Return [x, y] of the center of cell containing provided text 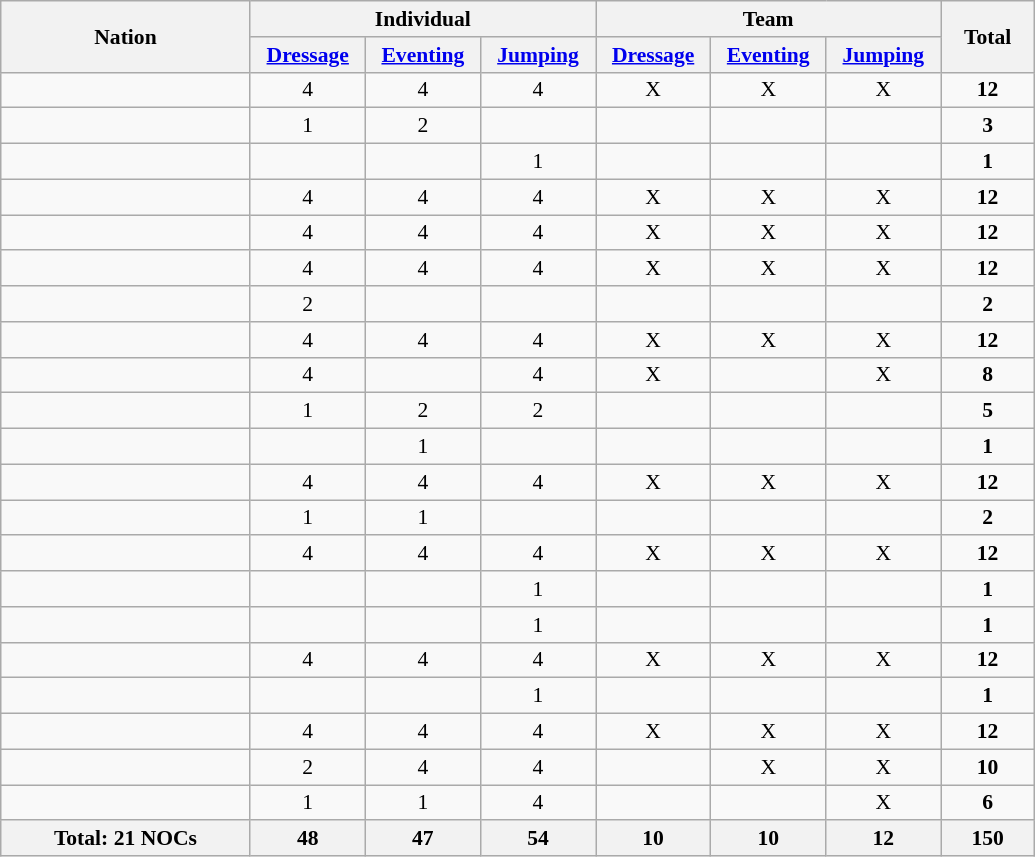
Nation [126, 36]
Total [988, 36]
6 [988, 803]
5 [988, 411]
8 [988, 375]
54 [538, 839]
150 [988, 839]
Total: 21 NOCs [126, 839]
48 [308, 839]
Individual [422, 19]
3 [988, 126]
Team [768, 19]
47 [422, 839]
